Find where the given text appears and provide that cell's center as (x, y) coordinate. 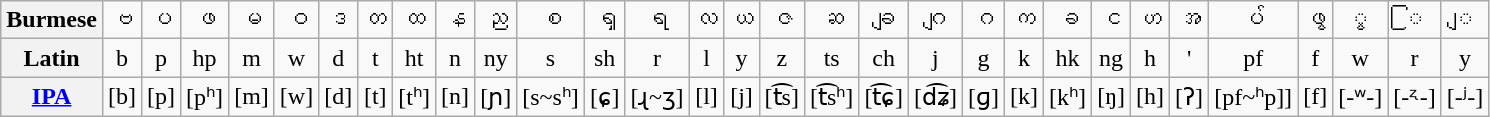
n (456, 58)
[ɻ~ʒ] (657, 97)
[ŋ] (1112, 97)
t (376, 58)
ch (884, 58)
ဒ (338, 20)
k (1024, 58)
ဂ (983, 20)
[w] (296, 97)
[s~sʰ] (551, 97)
[ɕ] (604, 97)
[kʰ] (1068, 97)
[d͡ʑ] (935, 97)
[m] (252, 97)
[l] (706, 97)
[p] (162, 97)
[d] (338, 97)
ချ (884, 20)
[-ᶼ-] (1415, 97)
ဝ (296, 20)
အ (1190, 20)
' (1190, 58)
j (935, 58)
[t͡sʰ] (831, 97)
ရ (657, 20)
[ɲ] (496, 97)
[h] (1150, 97)
[pf~ʰp]] (1254, 97)
ည (496, 20)
[-ʷ-] (1360, 97)
ng (1112, 58)
IPA (52, 97)
sh (604, 58)
[tʰ] (414, 97)
စ (551, 20)
ဟ (1150, 20)
s (551, 58)
ြ (1415, 20)
f (1316, 58)
ယ (742, 20)
တ (376, 20)
[-ʲ-] (1465, 97)
ts (831, 58)
pf (1254, 58)
[n] (456, 97)
[ɡ] (983, 97)
g (983, 58)
hk (1068, 58)
ၡ (604, 20)
ျ (1465, 20)
h (1150, 58)
င (1112, 20)
[t] (376, 97)
[t͡s] (782, 97)
ခ (1068, 20)
[j] (742, 97)
မ (252, 20)
ဇ (782, 20)
p (162, 58)
ဂျ (935, 20)
ပ (162, 20)
ny (496, 58)
[k] (1024, 97)
ဖွ (1316, 20)
ပ် (1254, 20)
ht (414, 58)
[t͡ɕ] (884, 97)
န (456, 20)
ဆ (831, 20)
[b] (122, 97)
z (782, 58)
လ (706, 20)
[f] (1316, 97)
hp (205, 58)
m (252, 58)
[pʰ] (205, 97)
b (122, 58)
က (1024, 20)
Latin (52, 58)
l (706, 58)
ဗ (122, 20)
Burmese (52, 20)
ထ (414, 20)
ွ (1360, 20)
d (338, 58)
ဖ (205, 20)
[ʔ] (1190, 97)
